For the text-containing cell, return its midpoint in [X, Y] coordinate format. 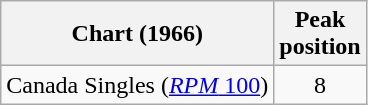
Chart (1966) [138, 34]
Canada Singles (RPM 100) [138, 85]
Peakposition [320, 34]
8 [320, 85]
